Provide the (X, Y) coordinate of the cell's center where the given text is located.  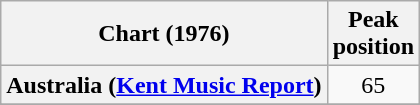
Australia (Kent Music Report) (164, 85)
Peakposition (373, 34)
65 (373, 85)
Chart (1976) (164, 34)
